Return (x, y) of the center of cell containing provided text 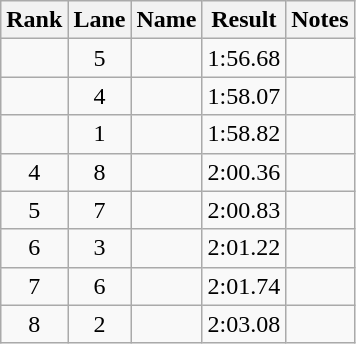
Lane (100, 20)
2:01.22 (244, 248)
1 (100, 134)
2:00.36 (244, 172)
2:00.83 (244, 210)
Result (244, 20)
3 (100, 248)
Rank (34, 20)
Notes (320, 20)
2 (100, 324)
Name (166, 20)
1:56.68 (244, 58)
2:03.08 (244, 324)
1:58.07 (244, 96)
1:58.82 (244, 134)
2:01.74 (244, 286)
